Extract the (x, y) coordinate from the center of the cell holding the provided text.  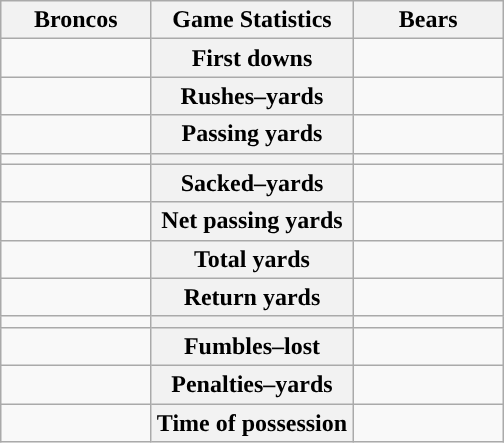
Penalties–yards (252, 384)
Passing yards (252, 134)
Rushes–yards (252, 96)
Total yards (252, 259)
First downs (252, 58)
Fumbles–lost (252, 346)
Sacked–yards (252, 183)
Time of possession (252, 423)
Net passing yards (252, 221)
Game Statistics (252, 20)
Bears (428, 20)
Return yards (252, 297)
Broncos (76, 20)
